Pinpoint the cell where the given text exists, returning its [X, Y] midpoint coordinate. 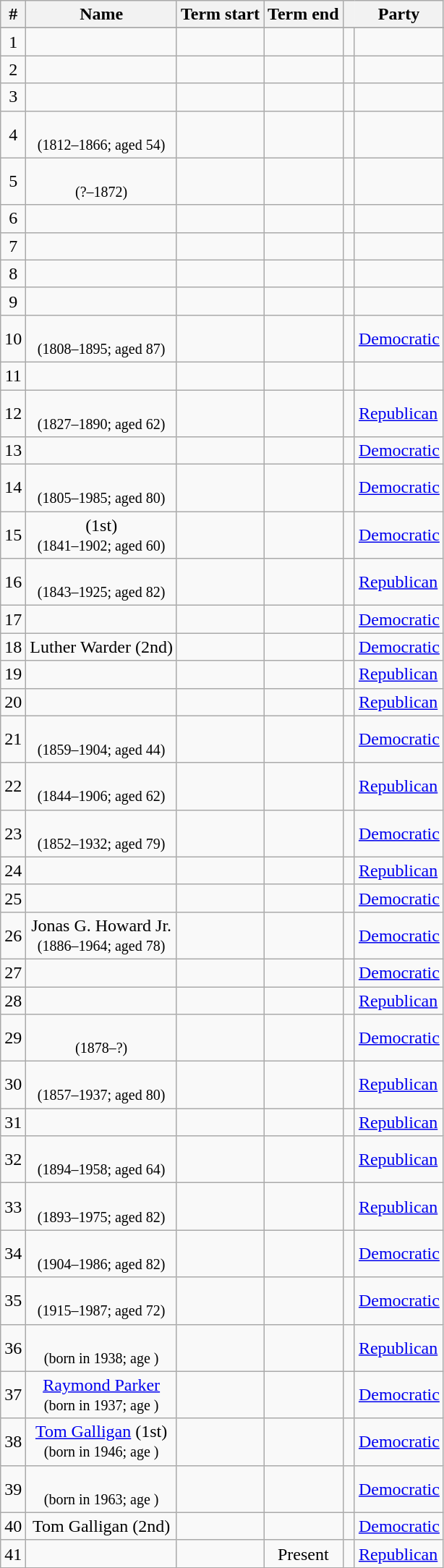
7 [13, 246]
40 [13, 1526]
36 [13, 1347]
Name [101, 14]
10 [13, 339]
30 [13, 1085]
6 [13, 219]
(1904–1986; aged 82) [101, 1253]
Luther Warder (2nd) [101, 647]
29 [13, 1038]
(1st)(1841–1902; aged 60) [101, 535]
35 [13, 1301]
12 [13, 412]
Tom Galligan (1st)(born in 1946; age ) [101, 1441]
25 [13, 898]
(1894–1958; aged 64) [101, 1159]
(1844–1906; aged 62) [101, 786]
(1843–1925; aged 82) [101, 582]
14 [13, 488]
41 [13, 1554]
Tom Galligan (2nd) [101, 1526]
32 [13, 1159]
24 [13, 870]
(1827–1890; aged 62) [101, 412]
(1915–1987; aged 72) [101, 1301]
Party [399, 14]
Present [304, 1554]
15 [13, 535]
# [13, 14]
31 [13, 1122]
(1893–1975; aged 82) [101, 1207]
(born in 1963; age ) [101, 1489]
3 [13, 97]
(1808–1895; aged 87) [101, 339]
16 [13, 582]
13 [13, 451]
(1857–1937; aged 80) [101, 1085]
26 [13, 935]
27 [13, 972]
(born in 1938; age ) [101, 1347]
(1859–1904; aged 44) [101, 739]
23 [13, 834]
28 [13, 1001]
8 [13, 274]
39 [13, 1489]
11 [13, 376]
20 [13, 702]
19 [13, 674]
38 [13, 1441]
Term end [304, 14]
(1878–?) [101, 1038]
(?–1872) [101, 181]
1 [13, 42]
37 [13, 1395]
18 [13, 647]
21 [13, 739]
33 [13, 1207]
2 [13, 69]
(1852–1932; aged 79) [101, 834]
(1812–1866; aged 54) [101, 135]
9 [13, 301]
(1805–1985; aged 80) [101, 488]
4 [13, 135]
Jonas G. Howard Jr.(1886–1964; aged 78) [101, 935]
5 [13, 181]
17 [13, 619]
34 [13, 1253]
Term start [220, 14]
Raymond Parker(born in 1937; age ) [101, 1395]
22 [13, 786]
